Determine the (x, y) coordinate at the center of the cell enclosing the given text.  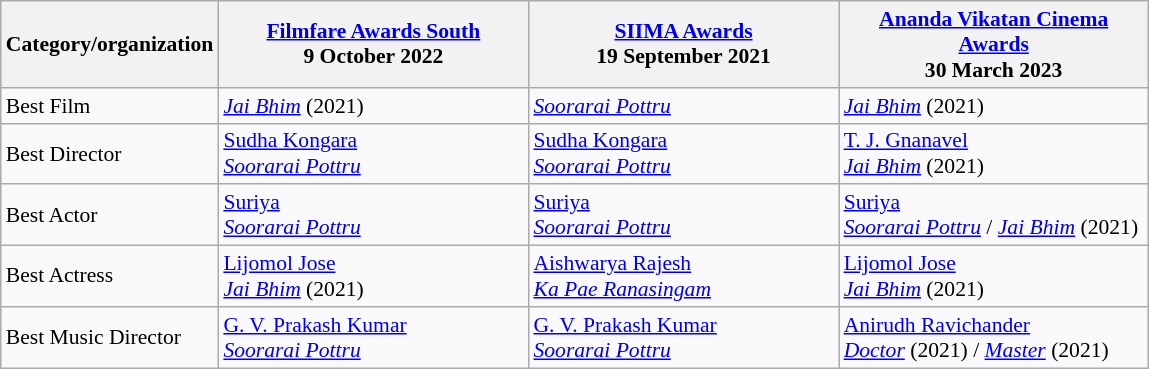
T. J. GnanavelJai Bhim (2021) (994, 154)
SIIMA Awards19 September 2021 (683, 44)
Ananda Vikatan Cinema Awards30 March 2023 (994, 44)
Best Director (110, 154)
SuriyaSoorarai Pottru / Jai Bhim (2021) (994, 216)
Aishwarya RajeshKa Pae Ranasingam (683, 276)
Best Actor (110, 216)
Best Actress (110, 276)
Best Film (110, 106)
Filmfare Awards South9 October 2022 (373, 44)
Soorarai Pottru (683, 106)
Best Music Director (110, 338)
Category/organization (110, 44)
Anirudh RavichanderDoctor (2021) / Master (2021) (994, 338)
